From the cell containing the given text, extract its center point as [X, Y] coordinate. 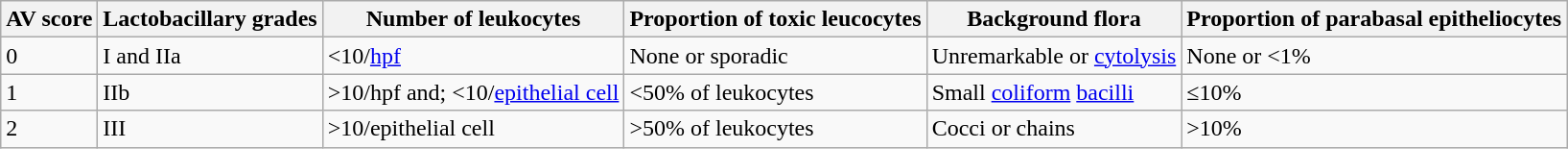
Small coliform bacilli [1054, 92]
AV score [50, 19]
2 [50, 129]
<10/hpf [474, 56]
None or sporadic [775, 56]
IIb [210, 92]
Lactobacillary grades [210, 19]
0 [50, 56]
Cocci or chains [1054, 129]
1 [50, 92]
Proportion of parabasal epitheliocytes [1374, 19]
I and IIa [210, 56]
Number of leukocytes [474, 19]
>10/hpf and; <10/epithelial cell [474, 92]
Unremarkable or cytolysis [1054, 56]
<50% of leukocytes [775, 92]
III [210, 129]
>10% [1374, 129]
>50% of leukocytes [775, 129]
>10/epithelial cell [474, 129]
None or <1% [1374, 56]
Proportion of toxic leucocytes [775, 19]
Background flora [1054, 19]
≤10% [1374, 92]
